Capture the cell that displays the provided text and extract its (X, Y) central coordinate. 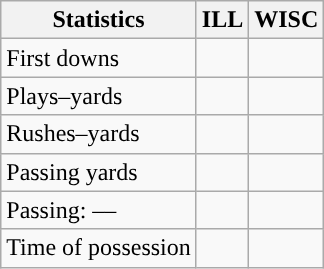
WISC (286, 20)
Time of possession (99, 248)
Passing yards (99, 172)
First downs (99, 58)
Plays–yards (99, 96)
ILL (222, 20)
Statistics (99, 20)
Rushes–yards (99, 134)
Passing: –– (99, 210)
